Return [X, Y] of the center of cell containing provided text 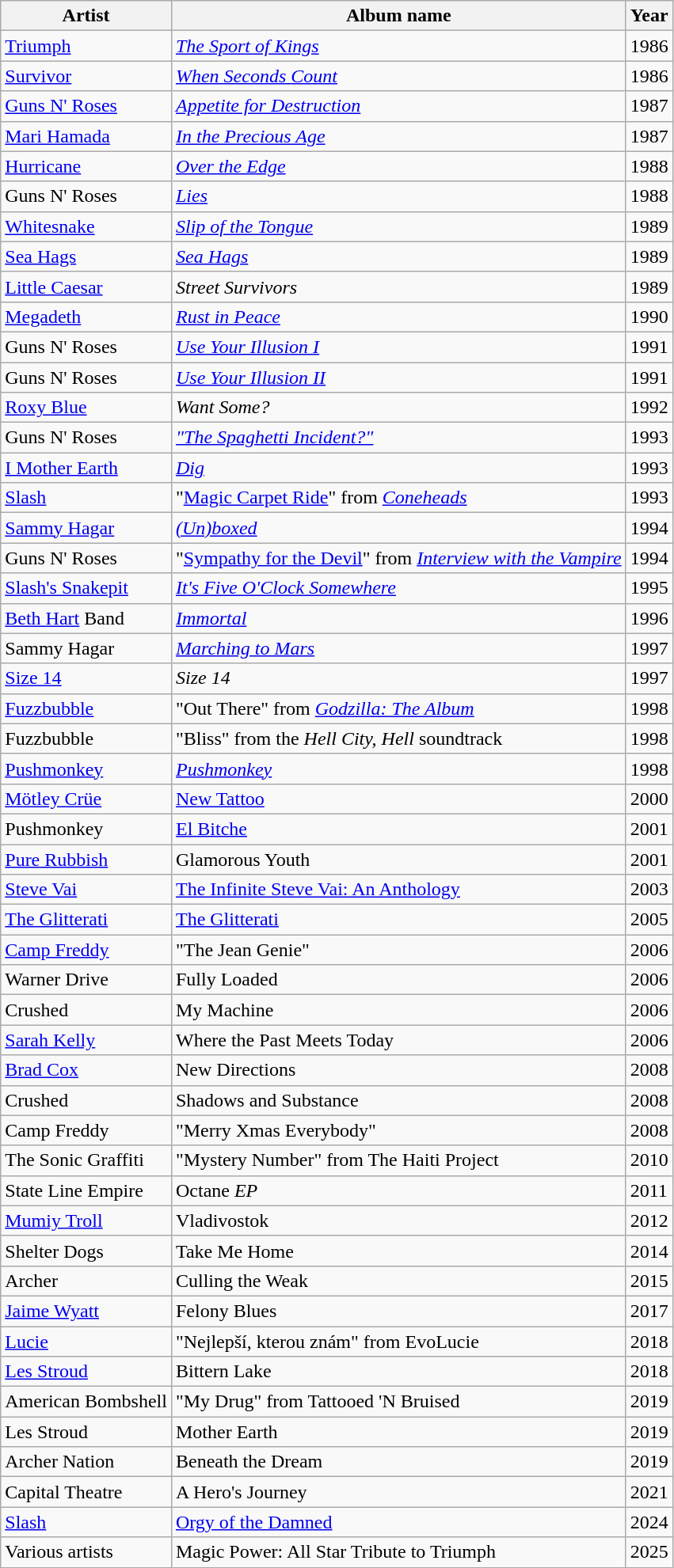
1992 [649, 408]
Warner Drive [86, 980]
Roxy Blue [86, 408]
Appetite for Destruction [398, 106]
Slash's Snakepit [86, 588]
"Out There" from Godzilla: The Album [398, 708]
Megadeth [86, 317]
Rust in Peace [398, 317]
1990 [649, 317]
1995 [649, 588]
Whitesnake [86, 226]
Jaime Wyatt [86, 1311]
2010 [649, 1160]
The Infinite Steve Vai: An Anthology [398, 890]
The Sonic Graffiti [86, 1160]
Street Survivors [398, 287]
"Sympathy for the Devil" from Interview with the Vampire [398, 558]
American Bombshell [86, 1402]
New Directions [398, 1070]
Magic Power: All Star Tribute to Triumph [398, 1552]
Various artists [86, 1552]
2021 [649, 1492]
2000 [649, 799]
Pure Rubbish [86, 859]
Shadows and Substance [398, 1100]
2012 [649, 1221]
Archer Nation [86, 1462]
My Machine [398, 1010]
2005 [649, 920]
Over the Edge [398, 166]
Archer [86, 1281]
Lies [398, 196]
Album name [398, 16]
Triumph [86, 46]
Lucie [86, 1342]
Mumiy Troll [86, 1221]
Capital Theatre [86, 1492]
A Hero's Journey [398, 1492]
2014 [649, 1251]
Fully Loaded [398, 980]
2011 [649, 1190]
"The Spaghetti Incident?" [398, 438]
Steve Vai [86, 890]
Sarah Kelly [86, 1040]
"My Drug" from Tattooed 'N Bruised [398, 1402]
Mötley Crüe [86, 799]
(Un)boxed [398, 528]
2024 [649, 1522]
2015 [649, 1281]
Where the Past Meets Today [398, 1040]
The Sport of Kings [398, 46]
Glamorous Youth [398, 859]
Mother Earth [398, 1432]
"The Jean Genie" [398, 950]
Marching to Mars [398, 648]
"Magic Carpet Ride" from Coneheads [398, 498]
Little Caesar [86, 287]
Felony Blues [398, 1311]
Culling the Weak [398, 1281]
Shelter Dogs [86, 1251]
Vladivostok [398, 1221]
El Bitche [398, 829]
Use Your Illusion II [398, 378]
Orgy of the Damned [398, 1522]
2003 [649, 890]
Bittern Lake [398, 1372]
2017 [649, 1311]
"Nejlepší, kterou znám" from EvoLucie [398, 1342]
Octane EP [398, 1190]
Survivor [86, 76]
Hurricane [86, 166]
Year [649, 16]
New Tattoo [398, 799]
Slip of the Tongue [398, 226]
1996 [649, 618]
Brad Cox [86, 1070]
In the Precious Age [398, 136]
It's Five O'Clock Somewhere [398, 588]
I Mother Earth [86, 468]
"Merry Xmas Everybody" [398, 1130]
When Seconds Count [398, 76]
Dig [398, 468]
"Mystery Number" from The Haiti Project [398, 1160]
"Bliss" from the Hell City, Hell soundtrack [398, 738]
State Line Empire [86, 1190]
Use Your Illusion I [398, 347]
Beneath the Dream [398, 1462]
Artist [86, 16]
2025 [649, 1552]
Immortal [398, 618]
Beth Hart Band [86, 618]
Want Some? [398, 408]
Mari Hamada [86, 136]
Take Me Home [398, 1251]
